For the text-containing cell, return its midpoint in (X, Y) coordinate format. 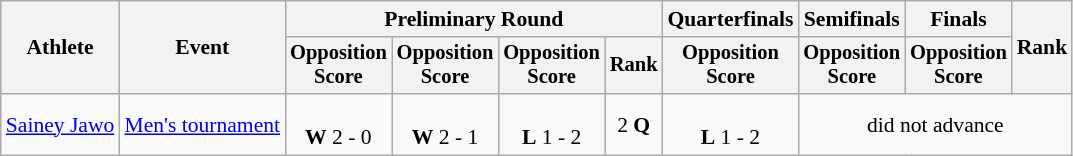
Event (202, 48)
Finals (958, 19)
W 2 - 0 (338, 124)
Semifinals (852, 19)
Men's tournament (202, 124)
Sainey Jawo (60, 124)
Athlete (60, 48)
did not advance (935, 124)
Preliminary Round (474, 19)
W 2 - 1 (446, 124)
Quarterfinals (730, 19)
2 Q (634, 124)
